Search for the cell housing the specified text and yield its (X, Y) center coordinate. 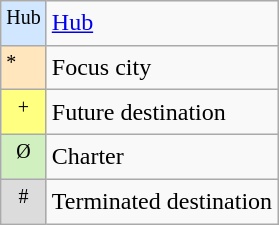
Charter (162, 156)
# (24, 202)
Ø (24, 156)
Terminated destination (162, 202)
Focus city (162, 68)
* (24, 68)
+ (24, 112)
Future destination (162, 112)
